Pinpoint the cell where the given text exists, returning its (x, y) midpoint coordinate. 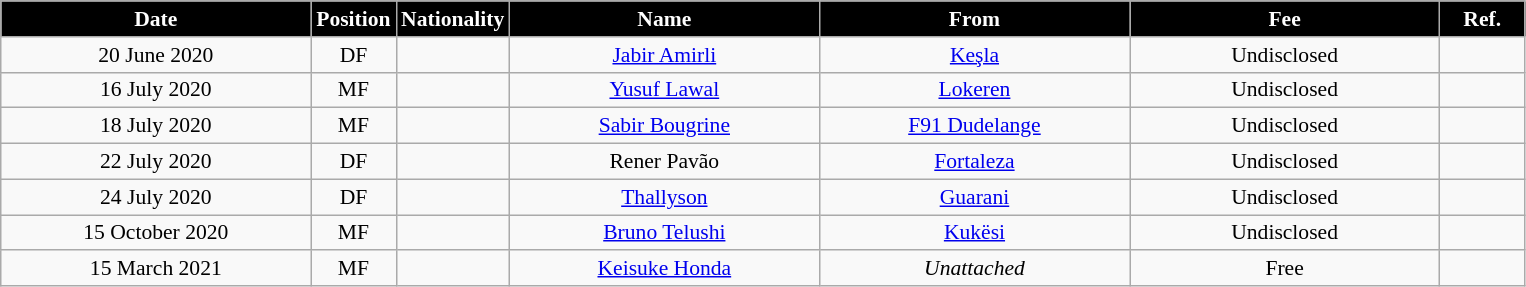
F91 Dudelange (974, 126)
22 July 2020 (156, 162)
16 July 2020 (156, 90)
15 October 2020 (156, 233)
Guarani (974, 197)
18 July 2020 (156, 126)
Ref. (1482, 19)
Nationality (452, 19)
Thallyson (664, 197)
Bruno Telushi (664, 233)
Fee (1285, 19)
Position (354, 19)
Name (664, 19)
Jabir Amirli (664, 55)
Keisuke Honda (664, 269)
15 March 2021 (156, 269)
Sabir Bougrine (664, 126)
Date (156, 19)
Unattached (974, 269)
Yusuf Lawal (664, 90)
From (974, 19)
Fortaleza (974, 162)
Keşla (974, 55)
Free (1285, 269)
Lokeren (974, 90)
Rener Pavão (664, 162)
20 June 2020 (156, 55)
24 July 2020 (156, 197)
Kukësi (974, 233)
